For the text-containing cell, return its midpoint in (X, Y) coordinate format. 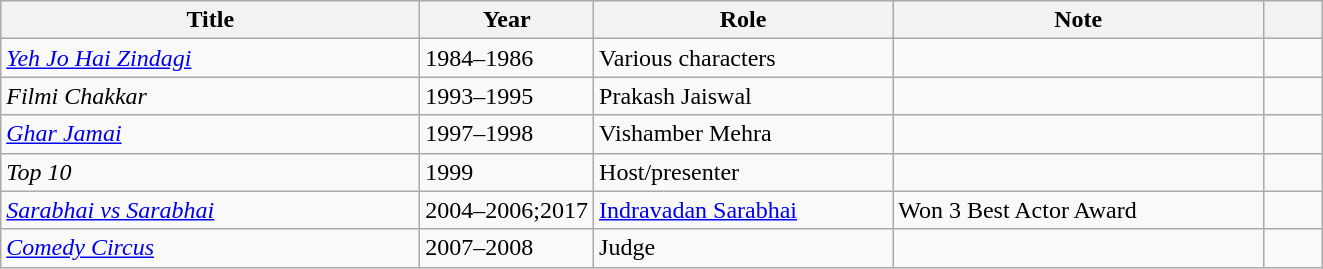
Yeh Jo Hai Zindagi (210, 58)
Sarabhai vs Sarabhai (210, 210)
Judge (744, 248)
Year (507, 20)
Host/presenter (744, 172)
2004–2006;2017 (507, 210)
Top 10 (210, 172)
Indravadan Sarabhai (744, 210)
Prakash Jaiswal (744, 96)
Role (744, 20)
Filmi Chakkar (210, 96)
Vishamber Mehra (744, 134)
Ghar Jamai (210, 134)
1997–1998 (507, 134)
1984–1986 (507, 58)
Title (210, 20)
Won 3 Best Actor Award (1078, 210)
Note (1078, 20)
Comedy Circus (210, 248)
1999 (507, 172)
Various characters (744, 58)
2007–2008 (507, 248)
1993–1995 (507, 96)
